Find where the given text appears and provide that cell's center as [X, Y] coordinate. 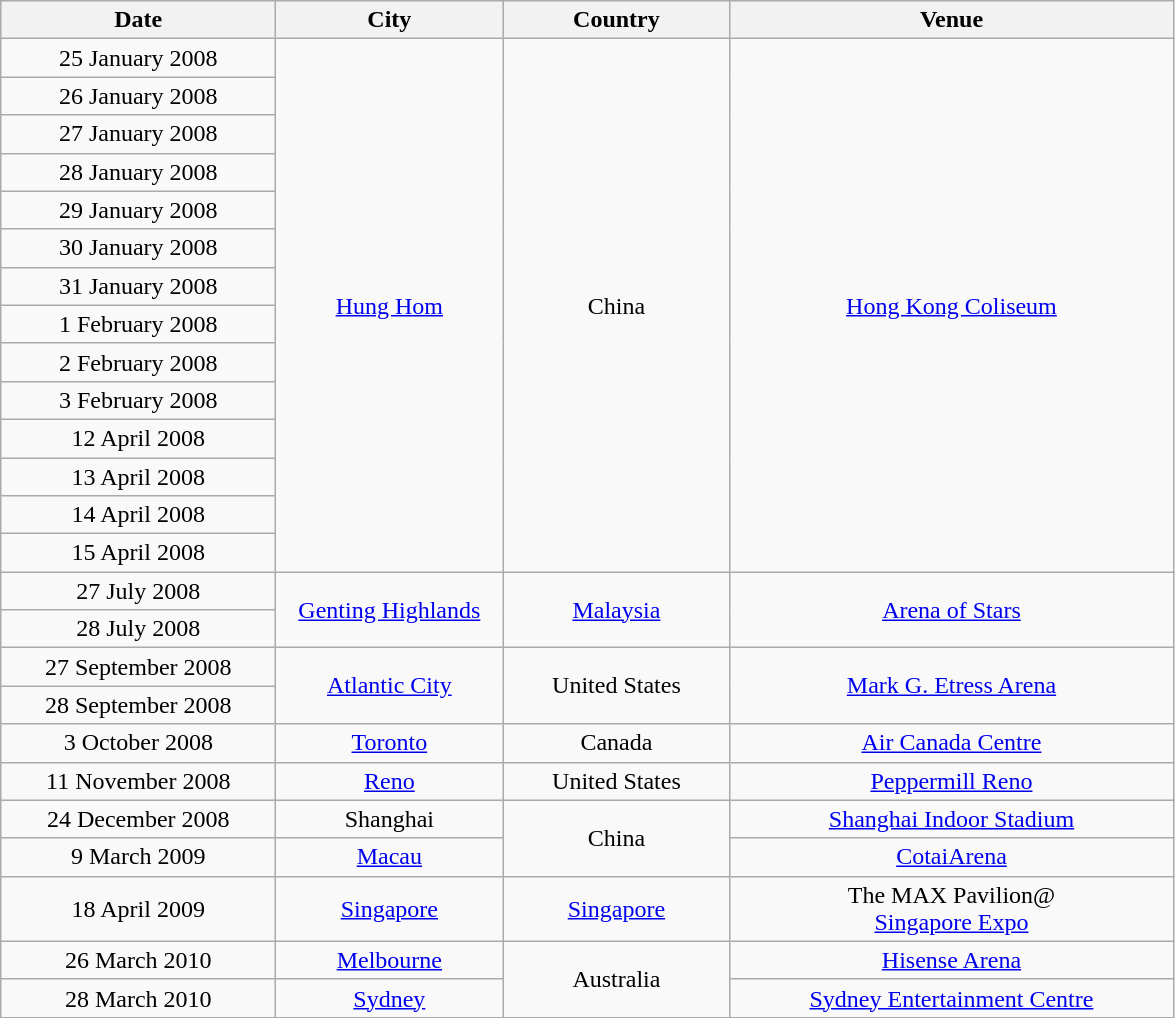
28 January 2008 [138, 172]
31 January 2008 [138, 286]
City [390, 20]
Arena of Stars [952, 610]
27 January 2008 [138, 134]
27 September 2008 [138, 667]
14 April 2008 [138, 515]
Canada [616, 743]
Sydney Entertainment Centre [952, 998]
Sydney [390, 998]
Country [616, 20]
Mark G. Etress Arena [952, 686]
Malaysia [616, 610]
13 April 2008 [138, 477]
28 September 2008 [138, 705]
11 November 2008 [138, 781]
30 January 2008 [138, 248]
Macau [390, 857]
3 October 2008 [138, 743]
Venue [952, 20]
Reno [390, 781]
Australia [616, 979]
Melbourne [390, 960]
24 December 2008 [138, 819]
Hisense Arena [952, 960]
26 January 2008 [138, 96]
Genting Highlands [390, 610]
18 April 2009 [138, 908]
Peppermill Reno [952, 781]
3 February 2008 [138, 400]
29 January 2008 [138, 210]
15 April 2008 [138, 553]
2 February 2008 [138, 362]
9 March 2009 [138, 857]
The MAX Pavilion@Singapore Expo [952, 908]
Hung Hom [390, 306]
25 January 2008 [138, 58]
Toronto [390, 743]
28 July 2008 [138, 629]
1 February 2008 [138, 324]
Atlantic City [390, 686]
28 March 2010 [138, 998]
12 April 2008 [138, 438]
Shanghai Indoor Stadium [952, 819]
CotaiArena [952, 857]
27 July 2008 [138, 591]
Air Canada Centre [952, 743]
Date [138, 20]
Shanghai [390, 819]
26 March 2010 [138, 960]
Hong Kong Coliseum [952, 306]
